For the text-containing cell, return its midpoint in (x, y) coordinate format. 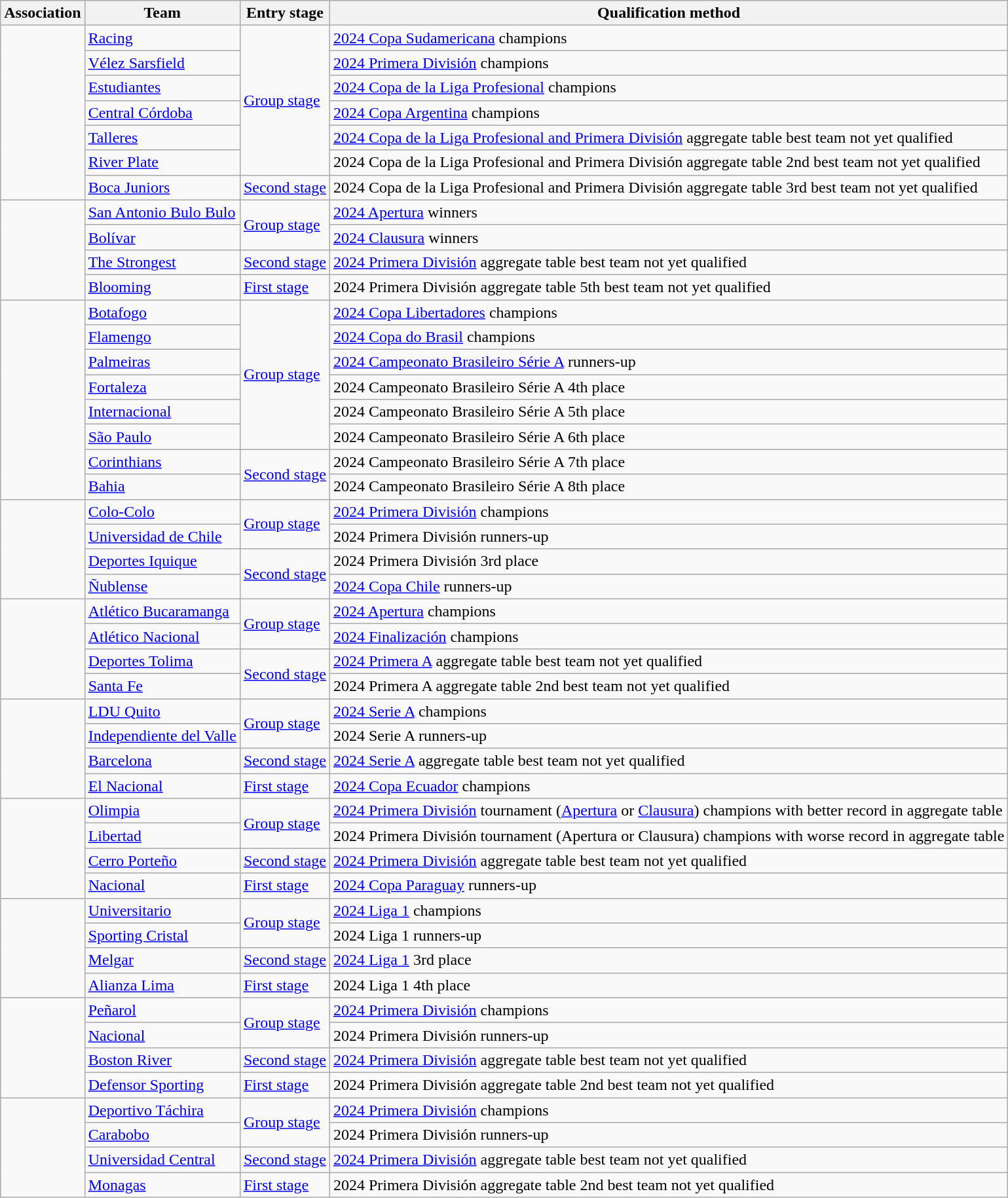
Vélez Sarsfield (162, 63)
Melgar (162, 960)
2024 Serie A runners-up (668, 736)
Universidad de Chile (162, 536)
2024 Copa de la Liga Profesional and Primera División aggregate table 3rd best team not yet qualified (668, 187)
Universitario (162, 910)
Santa Fe (162, 686)
Monagas (162, 1185)
Flamengo (162, 337)
Entry stage (284, 13)
2024 Primera A aggregate table best team not yet qualified (668, 661)
2024 Copa Paraguay runners-up (668, 886)
River Plate (162, 162)
Defensor Sporting (162, 1085)
Universidad Central (162, 1160)
2024 Liga 1 champions (668, 910)
Barcelona (162, 761)
2024 Primera División aggregate table 5th best team not yet qualified (668, 287)
Atlético Nacional (162, 636)
Association (43, 13)
El Nacional (162, 786)
Deportes Iquique (162, 561)
Boston River (162, 1060)
2024 Campeonato Brasileiro Série A 7th place (668, 462)
2024 Campeonato Brasileiro Série A runners-up (668, 362)
2024 Campeonato Brasileiro Série A 8th place (668, 487)
Talleres (162, 138)
Blooming (162, 287)
2024 Serie A champions (668, 711)
2024 Primera División tournament (Apertura or Clausura) champions with worse record in aggregate table (668, 836)
Estudiantes (162, 88)
Libertad (162, 836)
2024 Liga 1 3rd place (668, 960)
2024 Copa Chile runners-up (668, 586)
2024 Primera A aggregate table 2nd best team not yet qualified (668, 686)
2024 Apertura champions (668, 611)
Fortaleza (162, 387)
Racing (162, 38)
São Paulo (162, 437)
2024 Primera División tournament (Apertura or Clausura) champions with better record in aggregate table (668, 811)
2024 Copa Ecuador champions (668, 786)
Palmeiras (162, 362)
Atlético Bucaramanga (162, 611)
Deportivo Táchira (162, 1110)
2024 Campeonato Brasileiro Série A 6th place (668, 437)
2024 Copa Sudamericana champions (668, 38)
2024 Clausura winners (668, 237)
Qualification method (668, 13)
San Antonio Bulo Bulo (162, 212)
2024 Finalización champions (668, 636)
Cerro Porteño (162, 861)
LDU Quito (162, 711)
Team (162, 13)
2024 Campeonato Brasileiro Série A 5th place (668, 412)
2024 Copa do Brasil champions (668, 337)
2024 Copa Libertadores champions (668, 312)
2024 Copa de la Liga Profesional and Primera División aggregate table best team not yet qualified (668, 138)
2024 Liga 1 runners-up (668, 935)
Central Córdoba (162, 113)
Botafogo (162, 312)
Olimpia (162, 811)
Ñublense (162, 586)
2024 Liga 1 4th place (668, 985)
Sporting Cristal (162, 935)
Boca Juniors (162, 187)
Bolívar (162, 237)
Alianza Lima (162, 985)
2024 Serie A aggregate table best team not yet qualified (668, 761)
Corinthians (162, 462)
2024 Campeonato Brasileiro Série A 4th place (668, 387)
The Strongest (162, 262)
Internacional (162, 412)
Deportes Tolima (162, 661)
Peñarol (162, 1010)
2024 Primera División 3rd place (668, 561)
Bahia (162, 487)
2024 Copa de la Liga Profesional champions (668, 88)
2024 Copa de la Liga Profesional and Primera División aggregate table 2nd best team not yet qualified (668, 162)
2024 Copa Argentina champions (668, 113)
Carabobo (162, 1135)
Independiente del Valle (162, 736)
Colo-Colo (162, 512)
2024 Apertura winners (668, 212)
